Locate the cell with the specified text and output its (x, y) center coordinate. 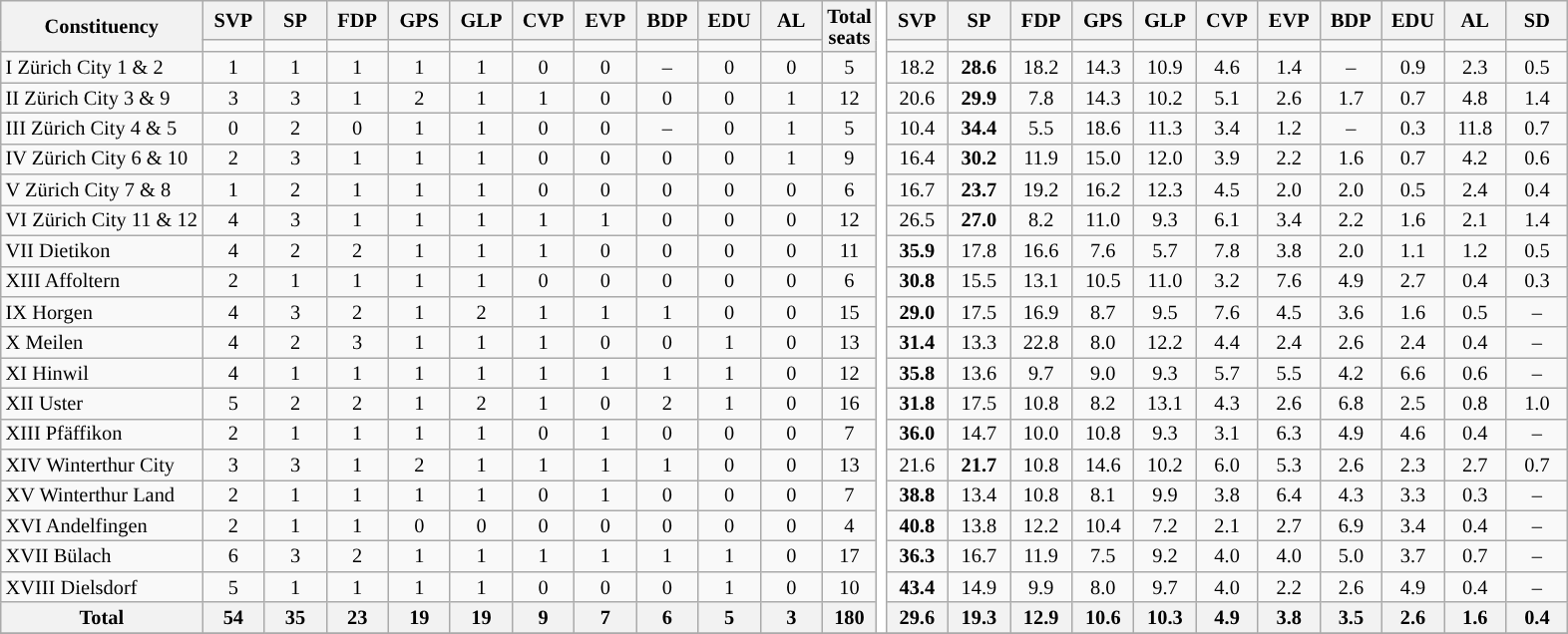
7.2 (1165, 526)
27.0 (979, 219)
35.9 (917, 251)
SD (1537, 20)
17.8 (979, 251)
15 (849, 311)
3.1 (1227, 435)
XV Winterthur Land (102, 494)
15.0 (1103, 159)
16.4 (917, 159)
17 (849, 556)
21.6 (917, 465)
4.4 (1227, 343)
12.0 (1165, 159)
35 (295, 618)
6.9 (1351, 526)
43.4 (917, 586)
XII Uster (102, 403)
0.8 (1475, 403)
54 (233, 618)
VII Dietikon (102, 251)
10.5 (1103, 281)
14.6 (1103, 465)
13.6 (979, 373)
31.4 (917, 343)
13.3 (979, 343)
XIV Winterthur City (102, 465)
8.1 (1103, 494)
38.8 (917, 494)
9.2 (1165, 556)
8.7 (1103, 311)
34.4 (979, 128)
0.9 (1412, 68)
3.2 (1227, 281)
19.2 (1041, 189)
29.9 (979, 98)
12.9 (1041, 618)
21.7 (979, 465)
22.8 (1041, 343)
6.1 (1227, 219)
30.8 (917, 281)
XIII Pfäffikon (102, 435)
35.8 (917, 373)
IV Zürich City 6 & 10 (102, 159)
4.8 (1475, 98)
6.0 (1227, 465)
6.8 (1351, 403)
180 (849, 618)
XIII Affoltern (102, 281)
10.0 (1041, 435)
5.3 (1289, 465)
II Zürich City 3 & 9 (102, 98)
VI Zürich City 11 & 12 (102, 219)
Constituency (102, 26)
16.2 (1103, 189)
6.6 (1412, 373)
36.3 (917, 556)
I Zürich City 1 & 2 (102, 68)
10.9 (1165, 68)
10 (849, 586)
XVIII Dielsdorf (102, 586)
III Zürich City 4 & 5 (102, 128)
5.0 (1351, 556)
Totalseats (849, 26)
6.4 (1289, 494)
XVI Andelfingen (102, 526)
1.0 (1537, 403)
6.3 (1289, 435)
30.2 (979, 159)
10.3 (1165, 618)
14.9 (979, 586)
13.8 (979, 526)
5.1 (1227, 98)
14.7 (979, 435)
9.0 (1103, 373)
16 (849, 403)
16.9 (1041, 311)
23 (357, 618)
XVII Bülach (102, 556)
2.5 (1412, 403)
19.3 (979, 618)
3.6 (1351, 311)
13.4 (979, 494)
9.5 (1165, 311)
3.3 (1412, 494)
20.6 (917, 98)
7.5 (1103, 556)
29.0 (917, 311)
28.6 (979, 68)
18.6 (1103, 128)
X Meilen (102, 343)
11.8 (1475, 128)
3.7 (1412, 556)
40.8 (917, 526)
16.6 (1041, 251)
15.5 (979, 281)
11 (849, 251)
29.6 (917, 618)
11.3 (1165, 128)
XI Hinwil (102, 373)
12.3 (1165, 189)
31.8 (917, 403)
3.5 (1351, 618)
3.9 (1227, 159)
Total (102, 618)
26.5 (917, 219)
36.0 (917, 435)
1.7 (1351, 98)
IX Horgen (102, 311)
10.6 (1103, 618)
23.7 (979, 189)
V Zürich City 7 & 8 (102, 189)
1.1 (1412, 251)
